Scan for the cell matching the given text and deliver its (X, Y) coordinate at center. 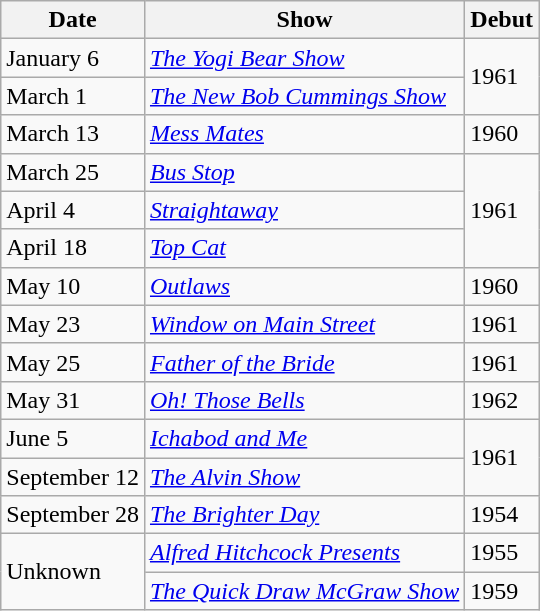
September 28 (73, 515)
Window on Main Street (304, 324)
Outlaws (304, 286)
The Alvin Show (304, 477)
May 10 (73, 286)
Unknown (73, 572)
January 6 (73, 58)
Debut (502, 20)
May 23 (73, 324)
The Brighter Day (304, 515)
The Yogi Bear Show (304, 58)
May 31 (73, 400)
The Quick Draw McGraw Show (304, 591)
The New Bob Cummings Show (304, 96)
March 1 (73, 96)
Oh! Those Bells (304, 400)
Straightaway (304, 210)
1955 (502, 553)
Top Cat (304, 248)
Father of the Bride (304, 362)
Mess Mates (304, 134)
Ichabod and Me (304, 438)
Bus Stop (304, 172)
March 13 (73, 134)
May 25 (73, 362)
September 12 (73, 477)
April 18 (73, 248)
1954 (502, 515)
June 5 (73, 438)
Show (304, 20)
Date (73, 20)
1962 (502, 400)
March 25 (73, 172)
Alfred Hitchcock Presents (304, 553)
April 4 (73, 210)
1959 (502, 591)
